Identify which cell holds the provided text, then report its [X, Y] central coordinate. 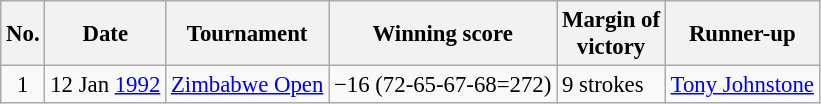
Date [106, 34]
1 [23, 85]
Winning score [443, 34]
−16 (72-65-67-68=272) [443, 85]
No. [23, 34]
12 Jan 1992 [106, 85]
Tony Johnstone [742, 85]
Margin ofvictory [612, 34]
Tournament [248, 34]
Zimbabwe Open [248, 85]
9 strokes [612, 85]
Runner-up [742, 34]
